Return [x, y] of the center of cell containing provided text 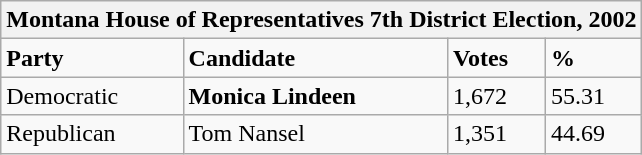
Candidate [315, 58]
Tom Nansel [315, 134]
Republican [92, 134]
Party [92, 58]
1,351 [496, 134]
55.31 [594, 96]
44.69 [594, 134]
Democratic [92, 96]
Monica Lindeen [315, 96]
1,672 [496, 96]
Votes [496, 58]
% [594, 58]
Montana House of Representatives 7th District Election, 2002 [322, 20]
